Extract the (X, Y) coordinate from the center of the cell holding the provided text.  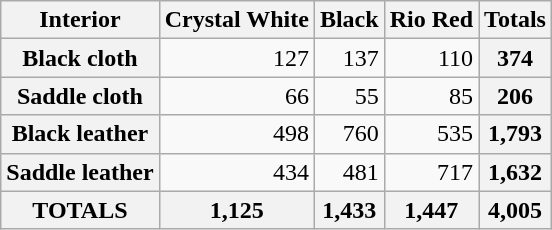
110 (431, 58)
760 (349, 134)
481 (349, 172)
Totals (516, 20)
TOTALS (80, 210)
1,125 (236, 210)
1,793 (516, 134)
4,005 (516, 210)
535 (431, 134)
206 (516, 96)
Crystal White (236, 20)
66 (236, 96)
434 (236, 172)
85 (431, 96)
717 (431, 172)
1,632 (516, 172)
1,433 (349, 210)
Black cloth (80, 58)
Saddle cloth (80, 96)
55 (349, 96)
Black leather (80, 134)
Rio Red (431, 20)
Interior (80, 20)
137 (349, 58)
127 (236, 58)
Saddle leather (80, 172)
Black (349, 20)
498 (236, 134)
1,447 (431, 210)
374 (516, 58)
